Extract the [x, y] coordinate from the center of the cell holding the provided text.  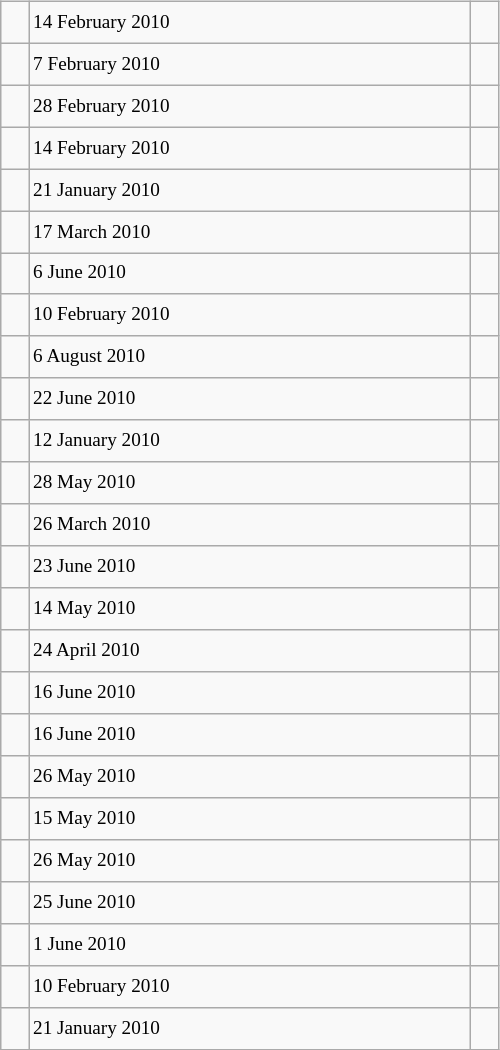
24 April 2010 [249, 651]
26 March 2010 [249, 525]
6 August 2010 [249, 357]
22 June 2010 [249, 399]
1 June 2010 [249, 944]
17 March 2010 [249, 232]
7 February 2010 [249, 64]
14 May 2010 [249, 609]
28 February 2010 [249, 106]
28 May 2010 [249, 483]
12 January 2010 [249, 441]
25 June 2010 [249, 902]
23 June 2010 [249, 567]
15 May 2010 [249, 819]
6 June 2010 [249, 274]
